Search for the cell housing the specified text and yield its (x, y) center coordinate. 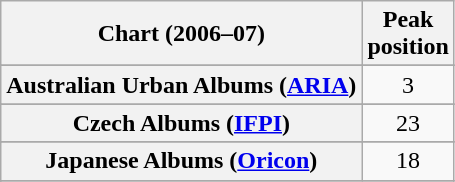
23 (408, 123)
Chart (2006–07) (182, 34)
Japanese Albums (Oricon) (182, 161)
Czech Albums (IFPI) (182, 123)
3 (408, 85)
Australian Urban Albums (ARIA) (182, 85)
Peak position (408, 34)
18 (408, 161)
